Return [x, y] of the center of cell containing provided text 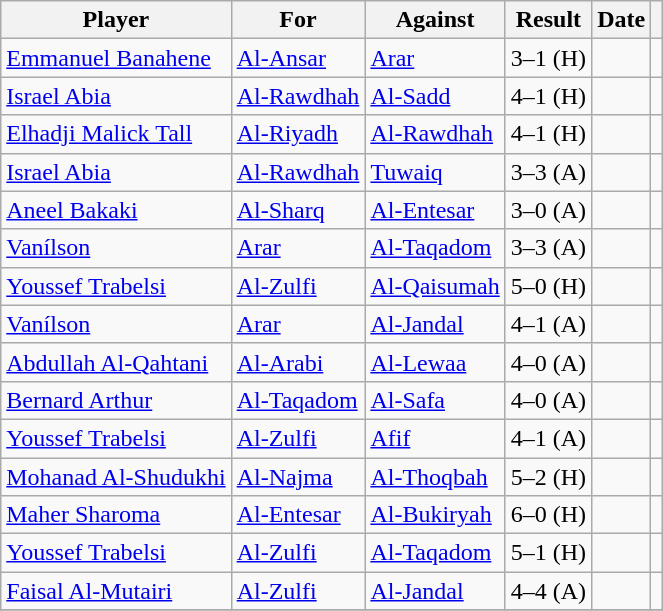
For [298, 20]
Against [435, 20]
Mohanad Al-Shudukhi [116, 477]
6–0 (H) [548, 515]
5–1 (H) [548, 553]
Afif [435, 438]
Al-Arabi [298, 362]
Al-Sadd [435, 96]
Al-Bukiryah [435, 515]
Emmanuel Banahene [116, 58]
5–2 (H) [548, 477]
Al-Ansar [298, 58]
Al-Najma [298, 477]
3–0 (A) [548, 210]
Al-Safa [435, 400]
Abdullah Al-Qahtani [116, 362]
Elhadji Malick Tall [116, 134]
Result [548, 20]
Player [116, 20]
Bernard Arthur [116, 400]
Date [622, 20]
Faisal Al-Mutairi [116, 591]
Al-Thoqbah [435, 477]
Aneel Bakaki [116, 210]
Maher Sharoma [116, 515]
Al-Lewaa [435, 362]
Tuwaiq [435, 172]
5–0 (H) [548, 286]
Al-Sharq [298, 210]
Al-Qaisumah [435, 286]
4–4 (A) [548, 591]
3–1 (H) [548, 58]
Al-Riyadh [298, 134]
